Return [x, y] of the center of cell containing provided text 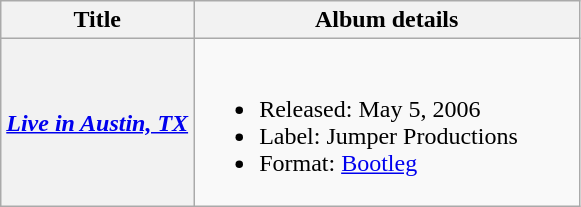
Title [98, 20]
Released: May 5, 2006Label: Jumper ProductionsFormat: Bootleg [387, 122]
Album details [387, 20]
Live in Austin, TX [98, 122]
